Return [X, Y] of the center of cell containing provided text 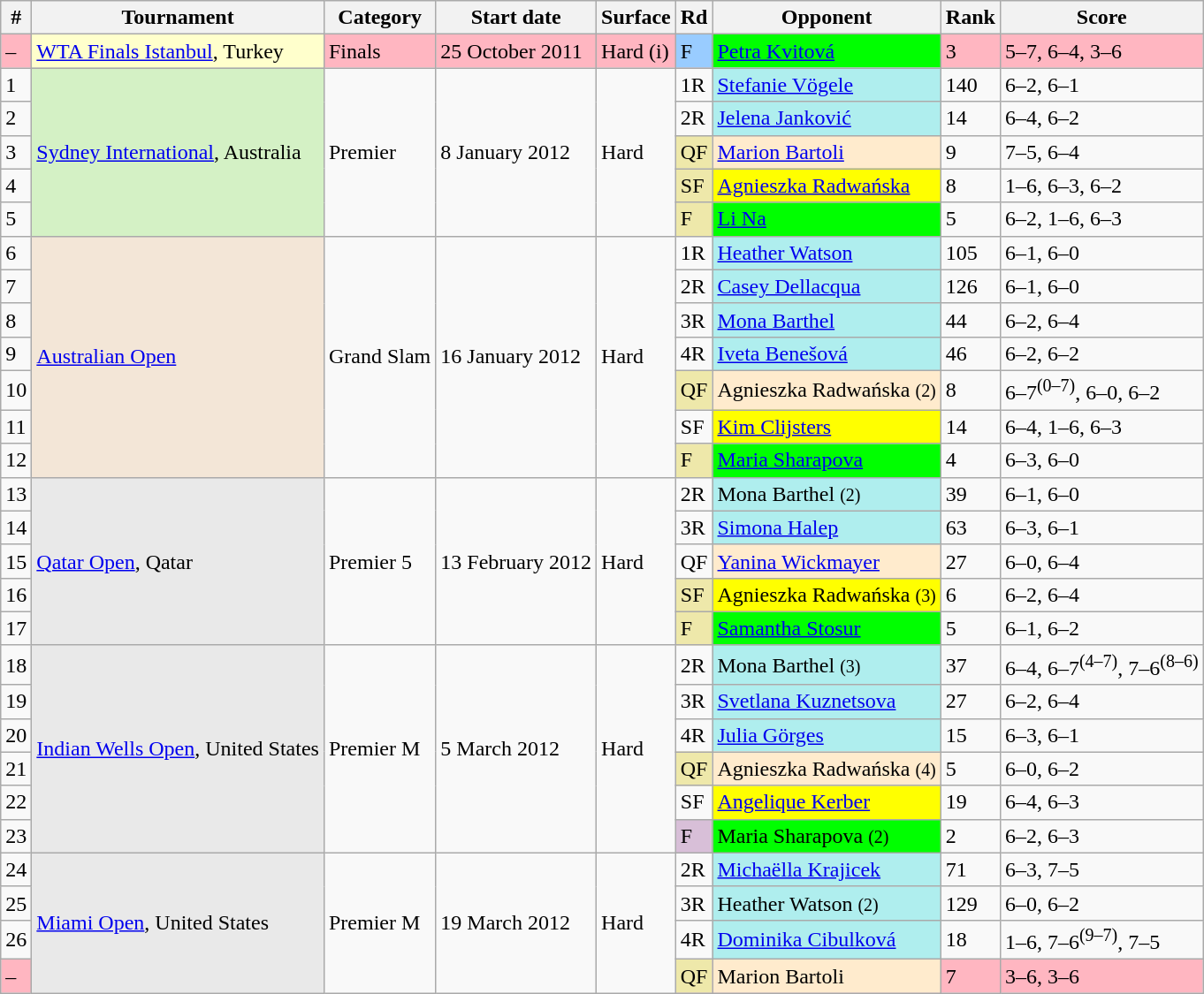
Finals [379, 51]
1 [16, 85]
Angelique Kerber [827, 802]
23 [16, 836]
Rd [694, 18]
6–4, 6–3 [1101, 802]
26 [16, 940]
Stefanie Vögele [827, 85]
71 [971, 869]
20 [16, 735]
Petra Kvitová [827, 51]
Sydney International, Australia [179, 152]
Simona Halep [827, 527]
6–4, 6–7(4–7), 7–6(8–6) [1101, 664]
Dominika Cibulková [827, 940]
Rank [971, 18]
Li Na [827, 219]
126 [971, 286]
6–1, 6–2 [1101, 628]
39 [971, 494]
Svetlana Kuznetsova [827, 702]
25 [16, 903]
Premier [379, 152]
105 [971, 253]
6–3, 7–5 [1101, 869]
Start date [516, 18]
7–5, 6–4 [1101, 152]
6–2, 6–3 [1101, 836]
Score [1101, 18]
1–6, 6–3, 6–2 [1101, 186]
Category [379, 18]
Qatar Open, Qatar [179, 561]
Agnieszka Radwańska (2) [827, 391]
3–6, 3–6 [1101, 976]
Mona Barthel (2) [827, 494]
6–4, 6–2 [1101, 118]
Agnieszka Radwańska (3) [827, 595]
6–2, 6–1 [1101, 85]
13 [16, 494]
Michaëlla Krajicek [827, 869]
17 [16, 628]
# [16, 18]
37 [971, 664]
Mona Barthel (3) [827, 664]
21 [16, 769]
Yanina Wickmayer [827, 561]
Heather Watson (2) [827, 903]
Hard (i) [636, 51]
6–7(0–7), 6–0, 6–2 [1101, 391]
5–7, 6–4, 3–6 [1101, 51]
6–2, 1–6, 6–3 [1101, 219]
Grand Slam [379, 357]
22 [16, 802]
24 [16, 869]
6–3, 6–0 [1101, 460]
6–2, 6–2 [1101, 353]
16 January 2012 [516, 357]
6–0, 6–4 [1101, 561]
Australian Open [179, 357]
10 [16, 391]
8 January 2012 [516, 152]
Kim Clijsters [827, 427]
Miami Open, United States [179, 922]
Maria Sharapova (2) [827, 836]
19 March 2012 [516, 922]
Maria Sharapova [827, 460]
Opponent [827, 18]
Indian Wells Open, United States [179, 749]
11 [16, 427]
1–6, 7–6(9–7), 7–5 [1101, 940]
Surface [636, 18]
Jelena Janković [827, 118]
6–4, 1–6, 6–3 [1101, 427]
Julia Görges [827, 735]
Casey Dellacqua [827, 286]
Iveta Benešová [827, 353]
63 [971, 527]
16 [16, 595]
Premier 5 [379, 561]
44 [971, 320]
Heather Watson [827, 253]
Samantha Stosur [827, 628]
129 [971, 903]
Mona Barthel [827, 320]
Agnieszka Radwańska [827, 186]
WTA Finals Istanbul, Turkey [179, 51]
25 October 2011 [516, 51]
46 [971, 353]
Tournament [179, 18]
5 March 2012 [516, 749]
12 [16, 460]
140 [971, 85]
13 February 2012 [516, 561]
Agnieszka Radwańska (4) [827, 769]
